For the text-containing cell, return its midpoint in [x, y] coordinate format. 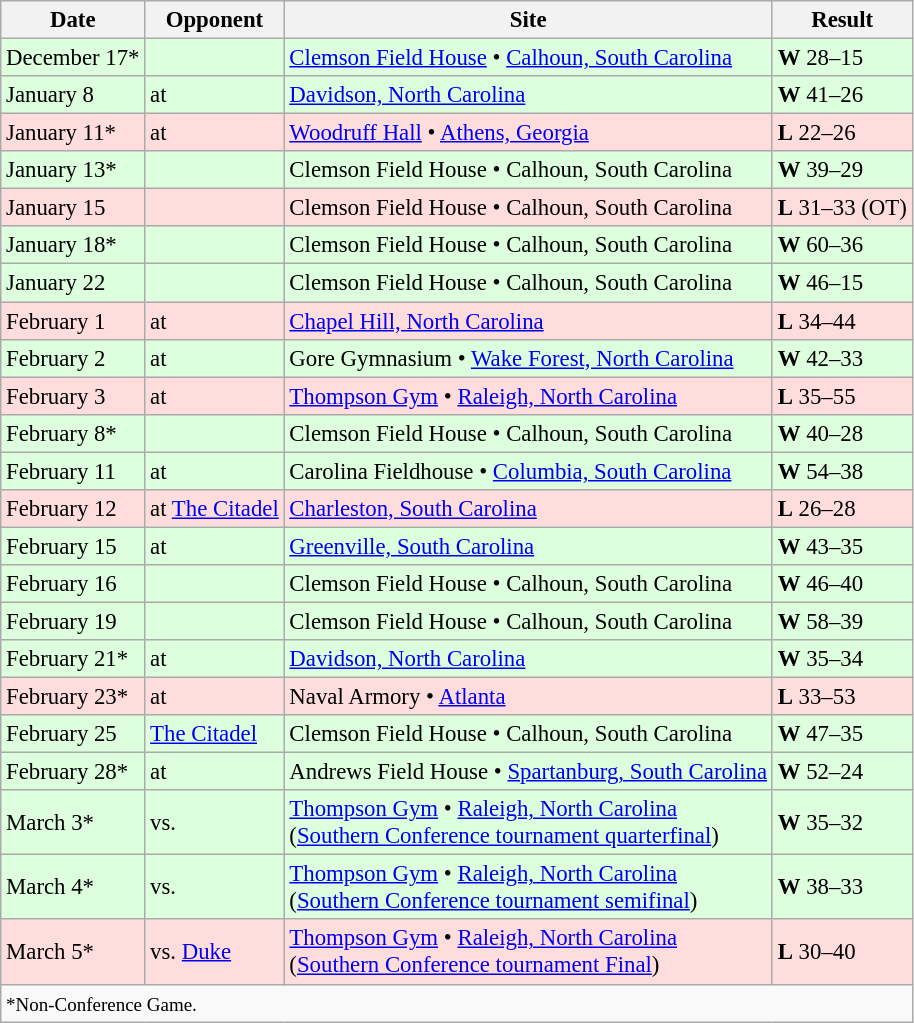
Thompson Gym • Raleigh, North Carolina [528, 396]
Thompson Gym • Raleigh, North Carolina(Southern Conference tournament Final) [528, 952]
W 46–40 [842, 584]
W 35–34 [842, 659]
vs. Duke [214, 952]
W 35–32 [842, 822]
W 42–33 [842, 358]
February 16 [73, 584]
at The Citadel [214, 509]
January 8 [73, 95]
February 21* [73, 659]
February 28* [73, 772]
January 11* [73, 133]
Andrews Field House • Spartanburg, South Carolina [528, 772]
W 43–35 [842, 546]
February 12 [73, 509]
L 30–40 [842, 952]
W 39–29 [842, 170]
Woodruff Hall • Athens, Georgia [528, 133]
March 3* [73, 822]
March 5* [73, 952]
W 46–15 [842, 283]
January 22 [73, 283]
W 28–15 [842, 58]
Charleston, South Carolina [528, 509]
Chapel Hill, North Carolina [528, 321]
February 15 [73, 546]
W 40–28 [842, 433]
Naval Armory • Atlanta [528, 697]
L 34–44 [842, 321]
March 4* [73, 888]
Date [73, 20]
L 33–53 [842, 697]
February 2 [73, 358]
February 25 [73, 734]
Gore Gymnasium • Wake Forest, North Carolina [528, 358]
W 54–38 [842, 471]
W 60–36 [842, 245]
February 19 [73, 621]
The Citadel [214, 734]
Carolina Fieldhouse • Columbia, South Carolina [528, 471]
Site [528, 20]
February 1 [73, 321]
W 38–33 [842, 888]
February 3 [73, 396]
January 15 [73, 208]
Result [842, 20]
W 47–35 [842, 734]
February 23* [73, 697]
L 22–26 [842, 133]
W 58–39 [842, 621]
Opponent [214, 20]
January 18* [73, 245]
February 8* [73, 433]
*Non-Conference Game. [456, 1003]
W 52–24 [842, 772]
January 13* [73, 170]
W 41–26 [842, 95]
Thompson Gym • Raleigh, North Carolina(Southern Conference tournament semifinal) [528, 888]
L 31–33 (OT) [842, 208]
Greenville, South Carolina [528, 546]
December 17* [73, 58]
L 35–55 [842, 396]
L 26–28 [842, 509]
February 11 [73, 471]
Thompson Gym • Raleigh, North Carolina(Southern Conference tournament quarterfinal) [528, 822]
